Extract the (x, y) coordinate from the center of the cell holding the provided text.  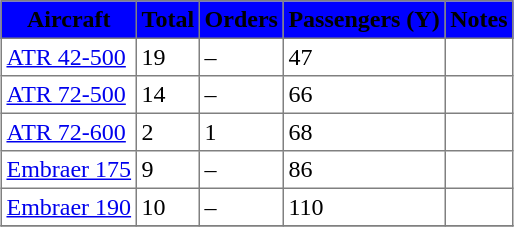
Embraer 175 (68, 170)
Total (168, 20)
Passengers (Y) (364, 20)
Embraer 190 (68, 207)
Aircraft (68, 20)
86 (364, 170)
9 (168, 170)
ATR 72-600 (68, 132)
47 (364, 57)
110 (364, 207)
ATR 42-500 (68, 57)
1 (241, 132)
66 (364, 95)
ATR 72-500 (68, 95)
14 (168, 95)
68 (364, 132)
19 (168, 57)
Notes (479, 20)
2 (168, 132)
10 (168, 207)
Orders (241, 20)
